Determine the [X, Y] coordinate at the center of the cell enclosing the given text.  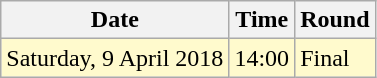
Saturday, 9 April 2018 [115, 58]
Time [262, 20]
Final [335, 58]
Date [115, 20]
14:00 [262, 58]
Round [335, 20]
